Detect which cell encompasses the target text, then output its (X, Y) center coordinate. 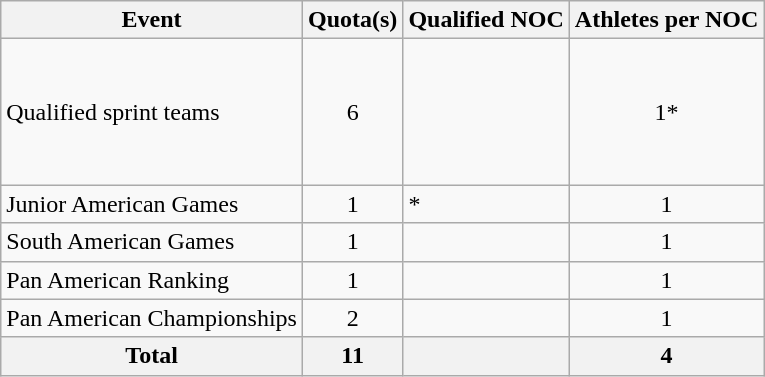
1* (666, 112)
2 (352, 318)
Athletes per NOC (666, 20)
Event (152, 20)
* (486, 204)
Quota(s) (352, 20)
4 (666, 356)
Junior American Games (152, 204)
Total (152, 356)
Pan American Ranking (152, 280)
11 (352, 356)
Qualified sprint teams (152, 112)
6 (352, 112)
Pan American Championships (152, 318)
Qualified NOC (486, 20)
South American Games (152, 242)
